Provide the (X, Y) coordinate of the cell's center where the given text is located.  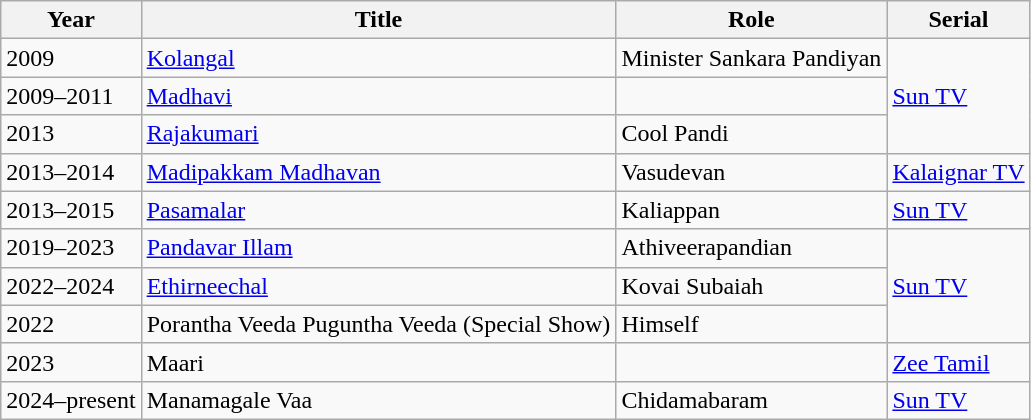
2013 (71, 134)
2022 (71, 324)
Kaliappan (752, 210)
Rajakumari (378, 134)
2024–present (71, 400)
2013–2014 (71, 172)
Kalaignar TV (958, 172)
Madhavi (378, 96)
Chidamabaram (752, 400)
Kovai Subaiah (752, 286)
Himself (752, 324)
Ethirneechal (378, 286)
Minister Sankara Pandiyan (752, 58)
Title (378, 20)
2009 (71, 58)
Madipakkam Madhavan (378, 172)
Year (71, 20)
Vasudevan (752, 172)
2013–2015 (71, 210)
2009–2011 (71, 96)
Serial (958, 20)
Kolangal (378, 58)
Manamagale Vaa (378, 400)
Pandavar Illam (378, 248)
Athiveerapandian (752, 248)
Pasamalar (378, 210)
Role (752, 20)
2019–2023 (71, 248)
Zee Tamil (958, 362)
Cool Pandi (752, 134)
Maari (378, 362)
Porantha Veeda Puguntha Veeda (Special Show) (378, 324)
2022–2024 (71, 286)
2023 (71, 362)
